Search for the cell housing the specified text and yield its [x, y] center coordinate. 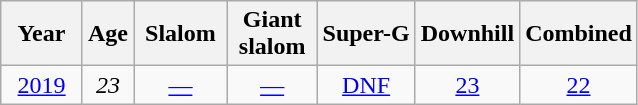
Slalom [181, 34]
DNF [366, 85]
Combined [579, 34]
22 [579, 85]
2019 [42, 85]
Age [108, 34]
Downhill [467, 34]
Super-G [366, 34]
Giant slalom [272, 34]
Year [42, 34]
